Output the (x, y) coordinate of the center of the cell containing the given text.  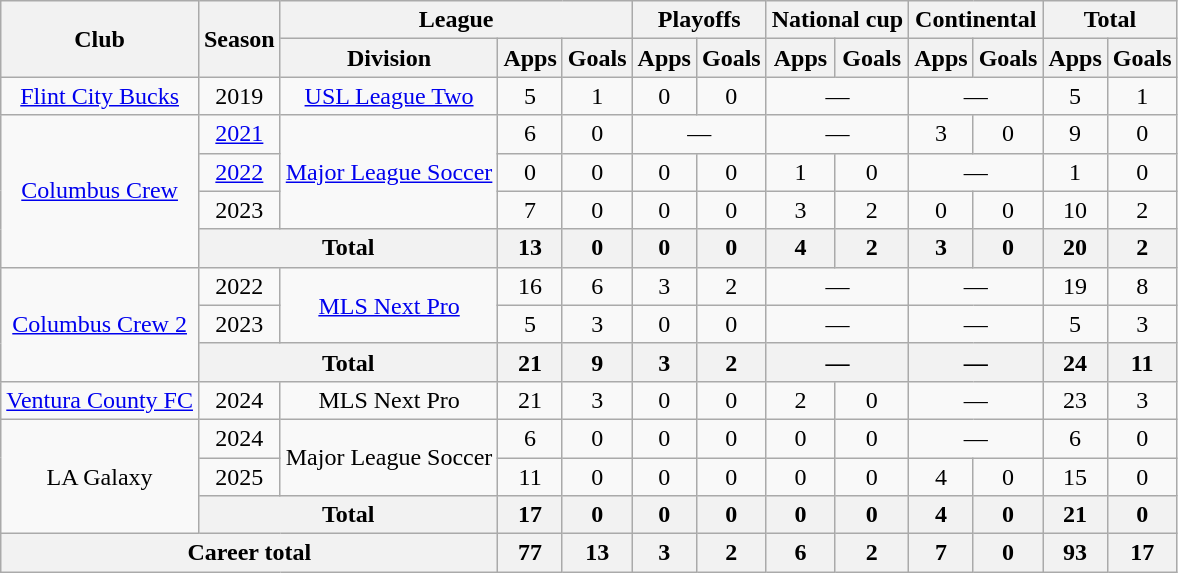
77 (530, 553)
93 (1075, 553)
Division (389, 58)
20 (1075, 248)
10 (1075, 210)
24 (1075, 362)
Club (100, 39)
Ventura County FC (100, 400)
Career total (250, 553)
Continental (976, 20)
15 (1075, 477)
Playoffs (699, 20)
2025 (239, 477)
Columbus Crew 2 (100, 324)
USL League Two (389, 96)
LA Galaxy (100, 476)
National cup (837, 20)
16 (530, 286)
2019 (239, 96)
8 (1142, 286)
19 (1075, 286)
23 (1075, 400)
Columbus Crew (100, 191)
2021 (239, 134)
Season (239, 39)
League (456, 20)
Flint City Bucks (100, 96)
